For the text-containing cell, return its midpoint in (x, y) coordinate format. 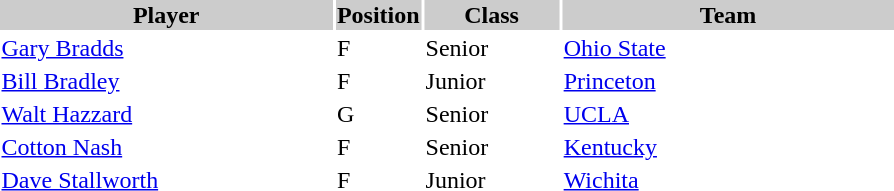
Class (492, 15)
G (378, 114)
Walt Hazzard (166, 114)
Princeton (728, 81)
Gary Bradds (166, 48)
Position (378, 15)
Bill Bradley (166, 81)
Player (166, 15)
Cotton Nash (166, 147)
Kentucky (728, 147)
Team (728, 15)
Junior (492, 81)
Ohio State (728, 48)
UCLA (728, 114)
